Output the [X, Y] coordinate of the center of the cell containing the given text.  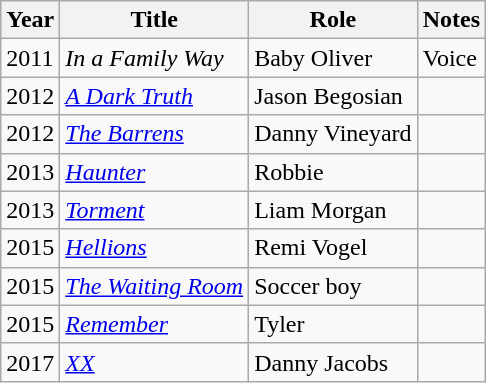
Role [333, 20]
Danny Jacobs [333, 362]
The Barrens [154, 134]
Voice [451, 58]
Liam Morgan [333, 210]
Torment [154, 210]
XX [154, 362]
Haunter [154, 172]
Hellions [154, 248]
Jason Begosian [333, 96]
In a Family Way [154, 58]
Title [154, 20]
Remi Vogel [333, 248]
Notes [451, 20]
2017 [30, 362]
2011 [30, 58]
Robbie [333, 172]
Remember [154, 324]
Baby Oliver [333, 58]
Tyler [333, 324]
A Dark Truth [154, 96]
Year [30, 20]
Danny Vineyard [333, 134]
Soccer boy [333, 286]
The Waiting Room [154, 286]
